Find where the given text appears and provide that cell's center as [x, y] coordinate. 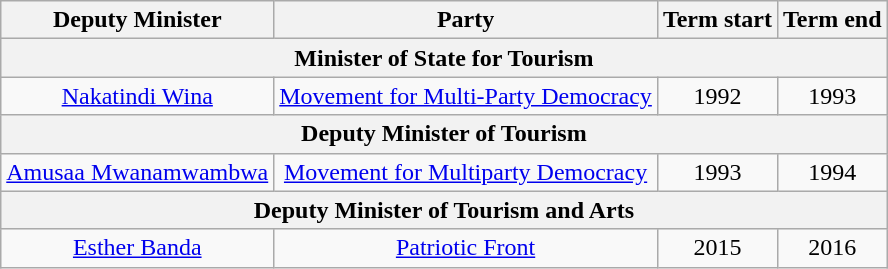
Party [466, 20]
Deputy Minister of Tourism and Arts [444, 210]
1992 [717, 96]
Term end [833, 20]
2016 [833, 248]
Patriotic Front [466, 248]
Nakatindi Wina [138, 96]
1994 [833, 172]
Movement for Multiparty Democracy [466, 172]
Movement for Multi-Party Democracy [466, 96]
Deputy Minister [138, 20]
2015 [717, 248]
Esther Banda [138, 248]
Amusaa Mwanamwambwa [138, 172]
Minister of State for Tourism [444, 58]
Term start [717, 20]
Deputy Minister of Tourism [444, 134]
